Extract the (X, Y) coordinate from the center of the cell holding the provided text.  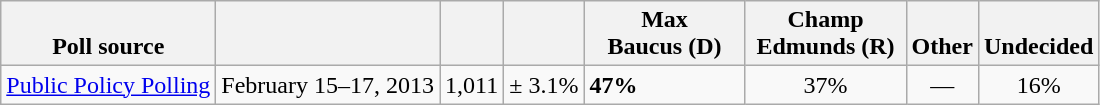
37% (826, 85)
February 15–17, 2013 (328, 85)
Undecided (1038, 34)
16% (1038, 85)
± 3.1% (544, 85)
1,011 (472, 85)
Other (942, 34)
— (942, 85)
Public Policy Polling (108, 85)
47% (664, 85)
ChampEdmunds (R) (826, 34)
MaxBaucus (D) (664, 34)
Poll source (108, 34)
